Extract the [X, Y] coordinate from the center of the cell holding the provided text.  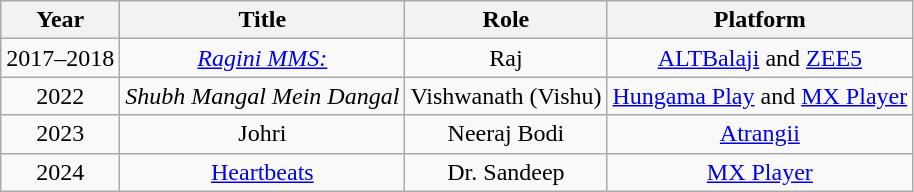
Vishwanath (Vishu) [506, 96]
Neeraj Bodi [506, 134]
Atrangii [760, 134]
MX Player [760, 172]
Hungama Play and MX Player [760, 96]
ALTBalaji and ZEE5 [760, 58]
Shubh Mangal Mein Dangal [262, 96]
Role [506, 20]
Johri [262, 134]
2023 [60, 134]
Title [262, 20]
2022 [60, 96]
Year [60, 20]
Dr. Sandeep [506, 172]
Platform [760, 20]
Ragini MMS: [262, 58]
2024 [60, 172]
2017–2018 [60, 58]
Heartbeats [262, 172]
Raj [506, 58]
